Output the [X, Y] coordinate of the center of the cell containing the given text.  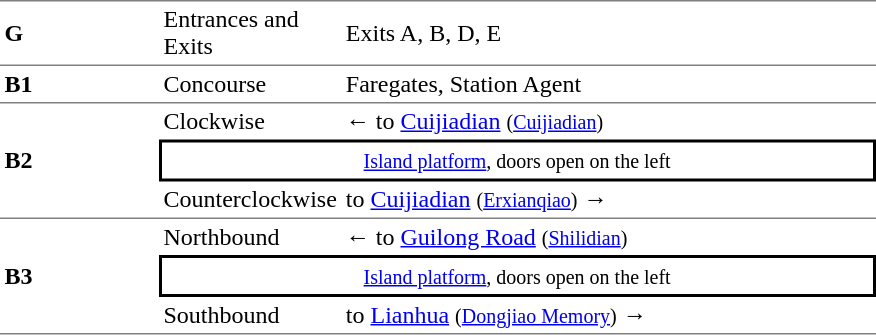
to Cuijiadian (Erxianqiao) → [608, 201]
Counterclockwise [250, 201]
to Lianhua (Dongjiao Memory) → [608, 316]
← to Cuijiadian (Cuijiadian) [608, 122]
Northbound [250, 237]
Concourse [250, 85]
Entrances and Exits [250, 33]
Exits A, B, D, E [608, 33]
B3 [80, 277]
G [80, 33]
B2 [80, 162]
Faregates, Station Agent [608, 85]
B1 [80, 85]
Clockwise [250, 122]
← to Guilong Road (Shilidian) [608, 237]
Southbound [250, 316]
